Provide the [x, y] coordinate of the cell's center where the given text is located.  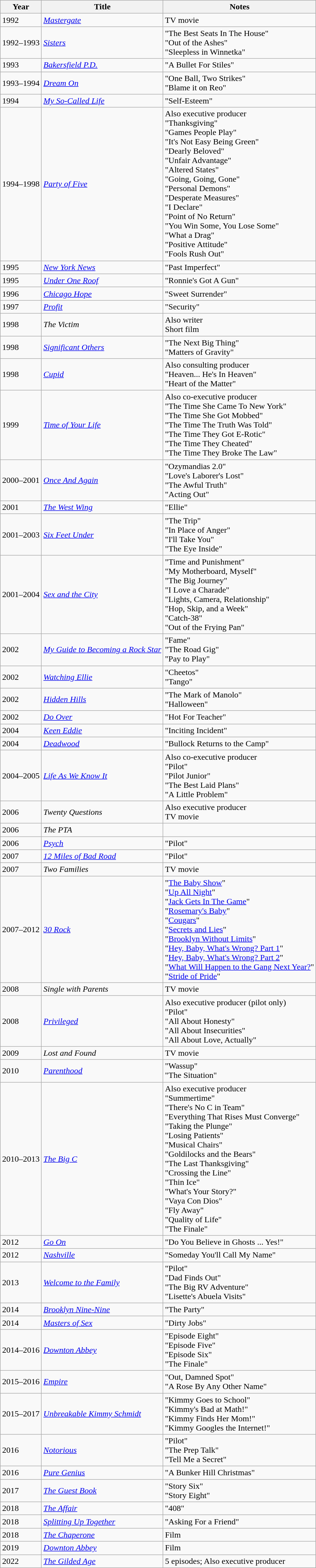
Also executive producer (pilot only)"Pilot""All About Honesty""All About Insecurities""All About Love, Actually" [240, 1021]
"Someday You'll Call My Name" [240, 1255]
"Pilot""Dad Finds Out""The Big RV Adventure""Lisette's Abuela Visits" [240, 1282]
The Victim [103, 325]
1992 [21, 20]
30 Rock [103, 929]
Dream On [103, 83]
Time of Your Life [103, 425]
1992–1993 [21, 43]
"408" [240, 1508]
1996 [21, 294]
Hidden Hills [103, 699]
Keen Eddie [103, 730]
"Inciting Incident" [240, 730]
New York News [103, 267]
1993–1994 [21, 83]
1994–1998 [21, 184]
Also writerShort film [240, 325]
Mastergate [103, 20]
2017 [21, 1490]
2010 [21, 1071]
Watching Ellie [103, 677]
The Big C [103, 1159]
Welcome to the Family [103, 1282]
The West Wing [103, 507]
2010–2013 [21, 1159]
Psych [103, 843]
1999 [21, 425]
"Hot For Teacher" [240, 717]
Party of Five [103, 184]
"Bullock Returns to the Camp" [240, 744]
"Ozymandias 2.0""Love's Laborer's Lost""The Awful Truth""Acting Out" [240, 480]
2013 [21, 1282]
Empire [103, 1382]
"The Party" [240, 1309]
Bakersfield P.D. [103, 65]
Masters of Sex [103, 1323]
"Fame""The Road Gig""Pay to Play" [240, 650]
5 episodes; Also executive producer [240, 1561]
Cupid [103, 375]
2001–2003 [21, 534]
2015–2016 [21, 1382]
1997 [21, 307]
Single with Parents [103, 989]
Sex and the City [103, 595]
2000–2001 [21, 480]
Notes [240, 7]
Privileged [103, 1021]
Two Families [103, 869]
"Episode Eight""Episode Five""Episode Six""The Finale" [240, 1350]
"Ellie" [240, 507]
"Do You Believe in Ghosts ... Yes!" [240, 1242]
Go On [103, 1242]
Twenty Questions [103, 812]
Chicago Hope [103, 294]
2015–2017 [21, 1414]
Year [21, 7]
"A Bunker Hill Christmas" [240, 1473]
Deadwood [103, 744]
Parenthood [103, 1071]
2009 [21, 1053]
Significant Others [103, 347]
Splitting Up Together [103, 1522]
"Ronnie's Got A Gun" [240, 280]
My Guide to Becoming a Rock Star [103, 650]
Once And Again [103, 480]
Title [103, 7]
"One Ball, Two Strikes""Blame it on Reo" [240, 83]
2001 [21, 507]
Also consulting producer"Heaven... He's In Heaven""Heart of the Matter" [240, 375]
"A Bullet For Stiles" [240, 65]
"Out, Damned Spot""A Rose By Any Other Name" [240, 1382]
The Gilded Age [103, 1561]
Also executive producerTV movie [240, 812]
2007–2012 [21, 929]
"Wassup""The Situation" [240, 1071]
Pure Genius [103, 1473]
"Asking For a Friend" [240, 1522]
"Story Six""Story Eight" [240, 1490]
"Pilot""The Prep Talk""Tell Me a Secret" [240, 1450]
Brooklyn Nine-Nine [103, 1309]
Sisters [103, 43]
"Security" [240, 307]
2001–2004 [21, 595]
"Dirty Jobs" [240, 1323]
12 Miles of Bad Road [103, 856]
The PTA [103, 830]
My So-Called Life [103, 101]
Six Feet Under [103, 534]
1994 [21, 101]
Also co-executive producer"Pilot""Pilot Junior""The Best Laid Plans""A Little Problem" [240, 775]
Nashville [103, 1255]
1993 [21, 65]
The Chaperone [103, 1535]
"Past Imperfect" [240, 267]
Life As We Know It [103, 775]
Unbreakable Kimmy Schmidt [103, 1414]
"The Trip""In Place of Anger""I'll Take You""The Eye Inside" [240, 534]
Notorious [103, 1450]
"Sweet Surrender" [240, 294]
Do Over [103, 717]
2014–2016 [21, 1350]
2004–2005 [21, 775]
Profit [103, 307]
2019 [21, 1548]
Lost and Found [103, 1053]
2022 [21, 1561]
"The Mark of Manolo""Halloween" [240, 699]
The Affair [103, 1508]
"The Best Seats In The House""Out of the Ashes""Sleepless in Winnetka" [240, 43]
The Guest Book [103, 1490]
"The Next Big Thing""Matters of Gravity" [240, 347]
"Cheetos""Tango" [240, 677]
Under One Roof [103, 280]
"Kimmy Goes to School""Kimmy's Bad at Math!""Kimmy Finds Her Mom!""Kimmy Googles the Internet!" [240, 1414]
"Self-Esteem" [240, 101]
